Return the (X, Y) coordinate for the center point of the cell that contains the specified text.  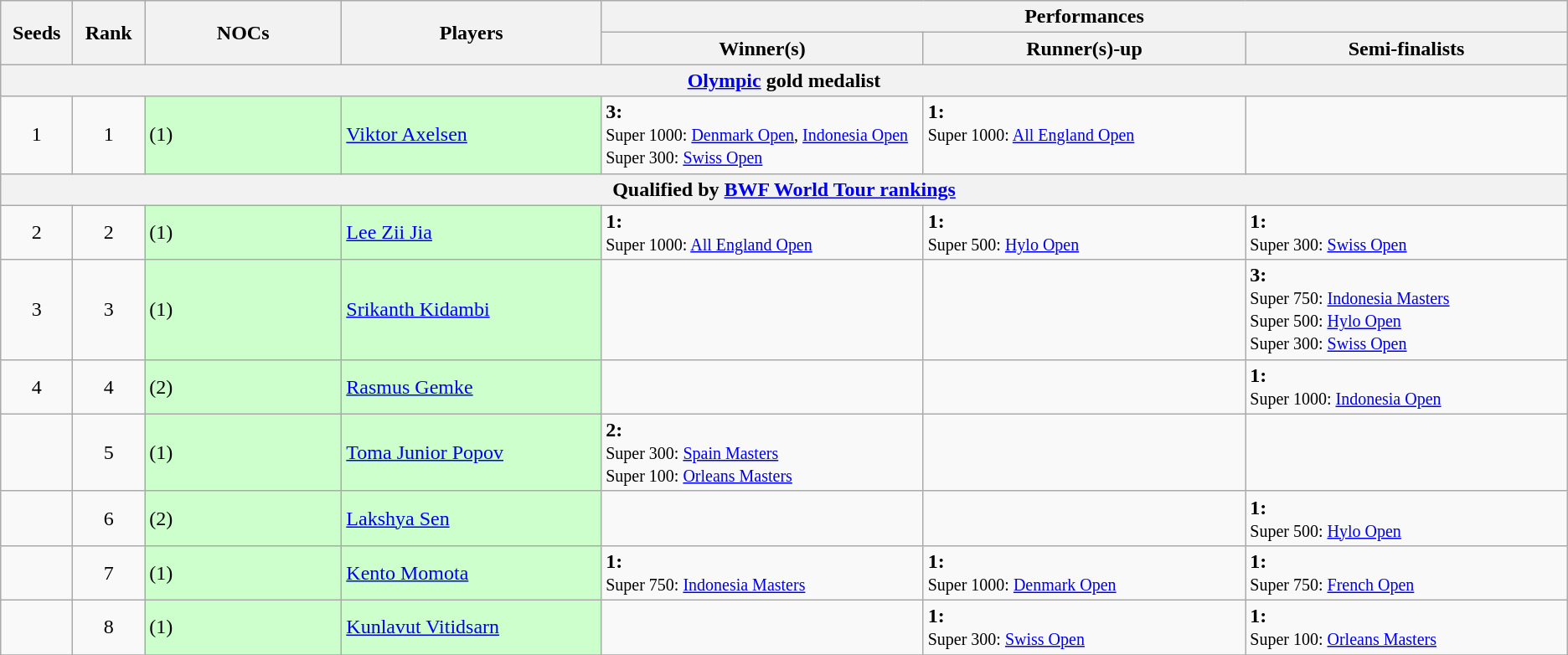
Semi-finalists (1406, 49)
Kunlavut Vitidsarn (472, 627)
Players (472, 33)
Performances (1085, 17)
Rasmus Gemke (472, 387)
1:Super 750: French Open (1406, 573)
Runner(s)-up (1084, 49)
Qualified by BWF World Tour rankings (784, 189)
6 (109, 518)
1:Super 750: Indonesia Masters (762, 573)
5 (109, 452)
Lakshya Sen (472, 518)
Toma Junior Popov (472, 452)
Winner(s) (762, 49)
1:Super 1000: Denmark Open (1084, 573)
Kento Momota (472, 573)
Seeds (37, 33)
1:Super 100: Orleans Masters (1406, 627)
NOCs (243, 33)
1:Super 1000: Indonesia Open (1406, 387)
Lee Zii Jia (472, 233)
Viktor Axelsen (472, 135)
Srikanth Kidambi (472, 310)
Olympic gold medalist (784, 80)
2:Super 300: Spain MastersSuper 100: Orleans Masters (762, 452)
Rank (109, 33)
7 (109, 573)
3:Super 1000: Denmark Open, Indonesia OpenSuper 300: Swiss Open (762, 135)
3:Super 750: Indonesia MastersSuper 500: Hylo OpenSuper 300: Swiss Open (1406, 310)
8 (109, 627)
